Identify which cell holds the provided text, then report its (x, y) central coordinate. 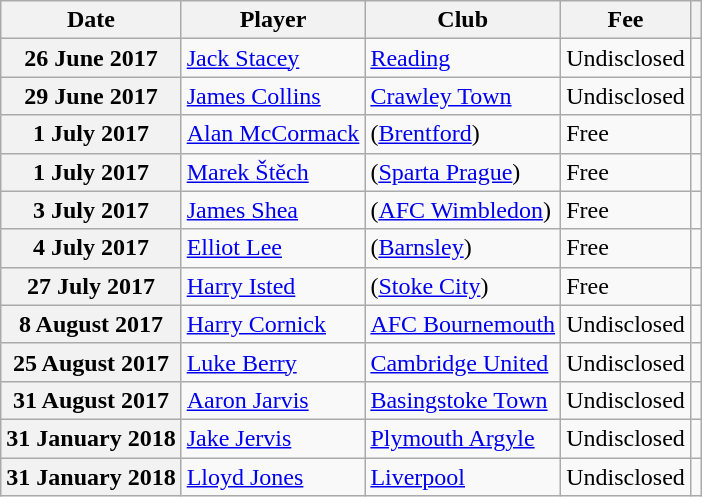
Reading (463, 58)
(Barnsley) (463, 248)
Fee (626, 20)
AFC Bournemouth (463, 324)
Harry Cornick (273, 324)
(Sparta Prague) (463, 172)
Jake Jervis (273, 438)
8 August 2017 (91, 324)
James Shea (273, 210)
Liverpool (463, 477)
Basingstoke Town (463, 400)
25 August 2017 (91, 362)
Club (463, 20)
Alan McCormack (273, 134)
29 June 2017 (91, 96)
31 August 2017 (91, 400)
4 July 2017 (91, 248)
Lloyd Jones (273, 477)
(AFC Wimbledon) (463, 210)
Date (91, 20)
27 July 2017 (91, 286)
Harry Isted (273, 286)
(Brentford) (463, 134)
Luke Berry (273, 362)
Crawley Town (463, 96)
Plymouth Argyle (463, 438)
Cambridge United (463, 362)
26 June 2017 (91, 58)
(Stoke City) (463, 286)
Elliot Lee (273, 248)
Marek Štěch (273, 172)
James Collins (273, 96)
Player (273, 20)
3 July 2017 (91, 210)
Jack Stacey (273, 58)
Aaron Jarvis (273, 400)
